Determine the (x, y) coordinate at the center of the cell enclosing the given text.  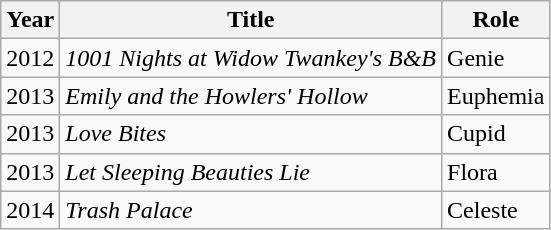
Celeste (496, 210)
Cupid (496, 134)
Title (251, 20)
Trash Palace (251, 210)
Euphemia (496, 96)
Year (30, 20)
1001 Nights at Widow Twankey's B&B (251, 58)
2012 (30, 58)
Emily and the Howlers' Hollow (251, 96)
Flora (496, 172)
2014 (30, 210)
Role (496, 20)
Love Bites (251, 134)
Let Sleeping Beauties Lie (251, 172)
Genie (496, 58)
